Determine the [X, Y] coordinate at the center of the cell enclosing the given text.  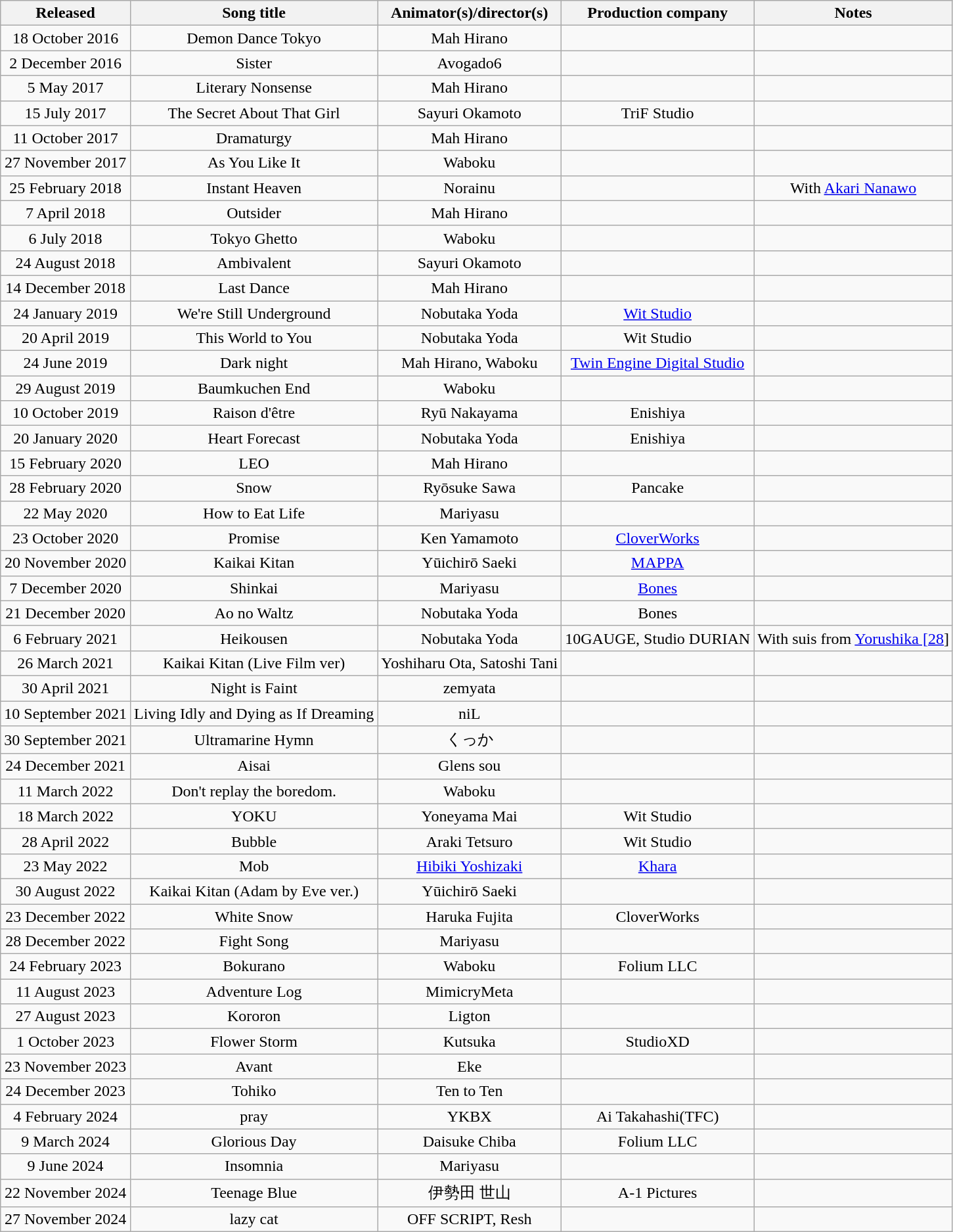
With suis from Yorushika [28] [854, 638]
Shinkai [254, 588]
28 February 2020 [66, 488]
Adventure Log [254, 992]
MimicryMeta [470, 992]
23 December 2022 [66, 917]
Teenage Blue [254, 1193]
20 April 2019 [66, 338]
18 October 2016 [66, 38]
lazy cat [254, 1220]
Last Dance [254, 288]
Yoshiharu Ota, Satoshi Tani [470, 663]
4 February 2024 [66, 1116]
YOKU [254, 816]
Araki Tetsuro [470, 841]
24 December 2023 [66, 1091]
How to Eat Life [254, 513]
Kutsuka [470, 1041]
Living Idly and Dying as If Dreaming [254, 713]
Haruka Fujita [470, 917]
Literary Nonsense [254, 88]
22 November 2024 [66, 1193]
Dark night [254, 363]
Animator(s)/director(s) [470, 13]
As You Like It [254, 163]
10 September 2021 [66, 713]
LEO [254, 463]
18 March 2022 [66, 816]
Norainu [470, 188]
Heart Forecast [254, 438]
A-1 Pictures [658, 1193]
Ryū Nakayama [470, 413]
5 May 2017 [66, 88]
10GAUGE, Studio DURIAN [658, 638]
Ligton [470, 1016]
Baumkuchen End [254, 388]
Don't replay the boredom. [254, 791]
22 May 2020 [66, 513]
21 December 2020 [66, 613]
Tohiko [254, 1091]
Tokyo Ghetto [254, 238]
niL [470, 713]
Released [66, 13]
26 March 2021 [66, 663]
StudioXD [658, 1041]
24 June 2019 [66, 363]
This World to You [254, 338]
Kaikai Kitan [254, 563]
Ultramarine Hymn [254, 740]
Daisuke Chiba [470, 1141]
Snow [254, 488]
Instant Heaven [254, 188]
23 November 2023 [66, 1066]
23 May 2022 [66, 866]
23 October 2020 [66, 538]
15 February 2020 [66, 463]
Bokurano [254, 967]
Kaikai Kitan (Live Film ver) [254, 663]
YKBX [470, 1116]
27 November 2017 [66, 163]
Yoneyama Mai [470, 816]
zemyata [470, 688]
24 January 2019 [66, 313]
Kororon [254, 1016]
MAPPA [658, 563]
29 August 2019 [66, 388]
2 December 2016 [66, 63]
24 December 2021 [66, 766]
Khara [658, 866]
Ai Takahashi(TFC) [658, 1116]
Insomnia [254, 1166]
Pancake [658, 488]
Promise [254, 538]
9 June 2024 [66, 1166]
30 September 2021 [66, 740]
Glens sou [470, 766]
Night is Faint [254, 688]
Mah Hirano, Waboku [470, 363]
Heikousen [254, 638]
28 April 2022 [66, 841]
Flower Storm [254, 1041]
White Snow [254, 917]
Twin Engine Digital Studio [658, 363]
20 January 2020 [66, 438]
Notes [854, 13]
30 April 2021 [66, 688]
Ten to Ten [470, 1091]
11 August 2023 [66, 992]
20 November 2020 [66, 563]
24 February 2023 [66, 967]
Bubble [254, 841]
The Secret About That Girl [254, 113]
24 August 2018 [66, 263]
15 July 2017 [66, 113]
30 August 2022 [66, 891]
Glorious Day [254, 1141]
11 October 2017 [66, 138]
Ao no Waltz [254, 613]
TriF Studio [658, 113]
pray [254, 1116]
Sister [254, 63]
Ken Yamamoto [470, 538]
6 February 2021 [66, 638]
Fight Song [254, 942]
Ambivalent [254, 263]
Kaikai Kitan (Adam by Eve ver.) [254, 891]
14 December 2018 [66, 288]
くっか [470, 740]
Avant [254, 1066]
Eke [470, 1066]
伊勢田 世山 [470, 1193]
7 December 2020 [66, 588]
Outsider [254, 213]
With Akari Nanawo [854, 188]
OFF SCRIPT, Resh [470, 1220]
Avogado6 [470, 63]
Demon Dance Tokyo [254, 38]
Aisai [254, 766]
27 November 2024 [66, 1220]
Production company [658, 13]
28 December 2022 [66, 942]
10 October 2019 [66, 413]
25 February 2018 [66, 188]
Ryōsuke Sawa [470, 488]
Mob [254, 866]
9 March 2024 [66, 1141]
6 July 2018 [66, 238]
Raison d'être [254, 413]
27 August 2023 [66, 1016]
11 March 2022 [66, 791]
Song title [254, 13]
1 October 2023 [66, 1041]
Dramaturgy [254, 138]
We're Still Underground [254, 313]
Hibiki Yoshizaki [470, 866]
7 April 2018 [66, 213]
